Find where the given text appears and provide that cell's center as (X, Y) coordinate. 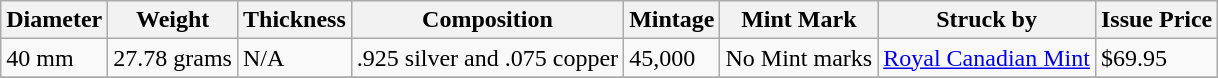
Thickness (294, 20)
Mintage (672, 20)
.925 silver and .075 copper (487, 58)
45,000 (672, 58)
Struck by (987, 20)
27.78 grams (173, 58)
40 mm (54, 58)
Composition (487, 20)
No Mint marks (799, 58)
Royal Canadian Mint (987, 58)
Mint Mark (799, 20)
N/A (294, 58)
Issue Price (1156, 20)
$69.95 (1156, 58)
Weight (173, 20)
Diameter (54, 20)
